Capture the cell that displays the provided text and extract its (X, Y) central coordinate. 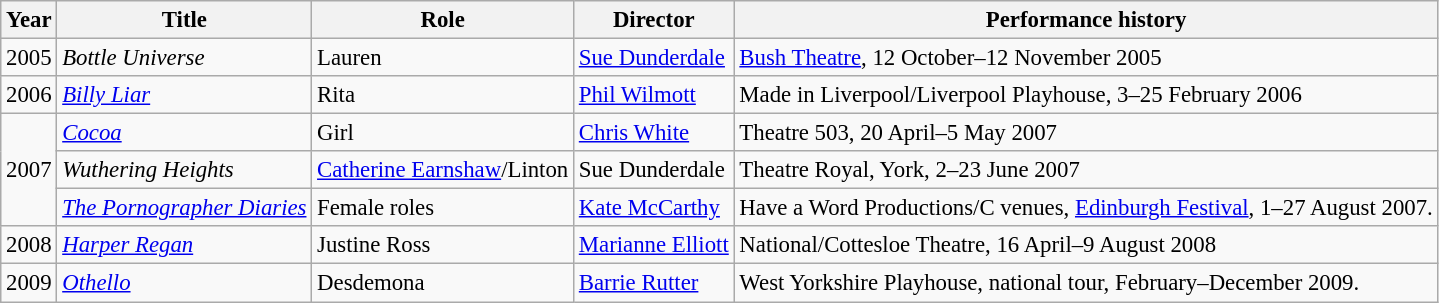
Barrie Rutter (654, 283)
2006 (29, 95)
Made in Liverpool/Liverpool Playhouse, 3–25 February 2006 (1086, 95)
Title (184, 20)
2007 (29, 170)
Marianne Elliott (654, 245)
West Yorkshire Playhouse, national tour, February–December 2009. (1086, 283)
Have a Word Productions/C venues, Edinburgh Festival, 1–27 August 2007. (1086, 208)
2009 (29, 283)
Role (443, 20)
Lauren (443, 58)
Year (29, 20)
Cocoa (184, 133)
Rita (443, 95)
Othello (184, 283)
Wuthering Heights (184, 170)
2005 (29, 58)
Billy Liar (184, 95)
Director (654, 20)
Female roles (443, 208)
Bottle Universe (184, 58)
Theatre 503, 20 April–5 May 2007 (1086, 133)
Theatre Royal, York, 2–23 June 2007 (1086, 170)
Justine Ross (443, 245)
Catherine Earnshaw/Linton (443, 170)
Desdemona (443, 283)
Chris White (654, 133)
The Pornographer Diaries (184, 208)
Performance history (1086, 20)
Girl (443, 133)
2008 (29, 245)
Phil Wilmott (654, 95)
Kate McCarthy (654, 208)
National/Cottesloe Theatre, 16 April–9 August 2008 (1086, 245)
Harper Regan (184, 245)
Bush Theatre, 12 October–12 November 2005 (1086, 58)
